Determine the [X, Y] coordinate at the center of the cell enclosing the given text.  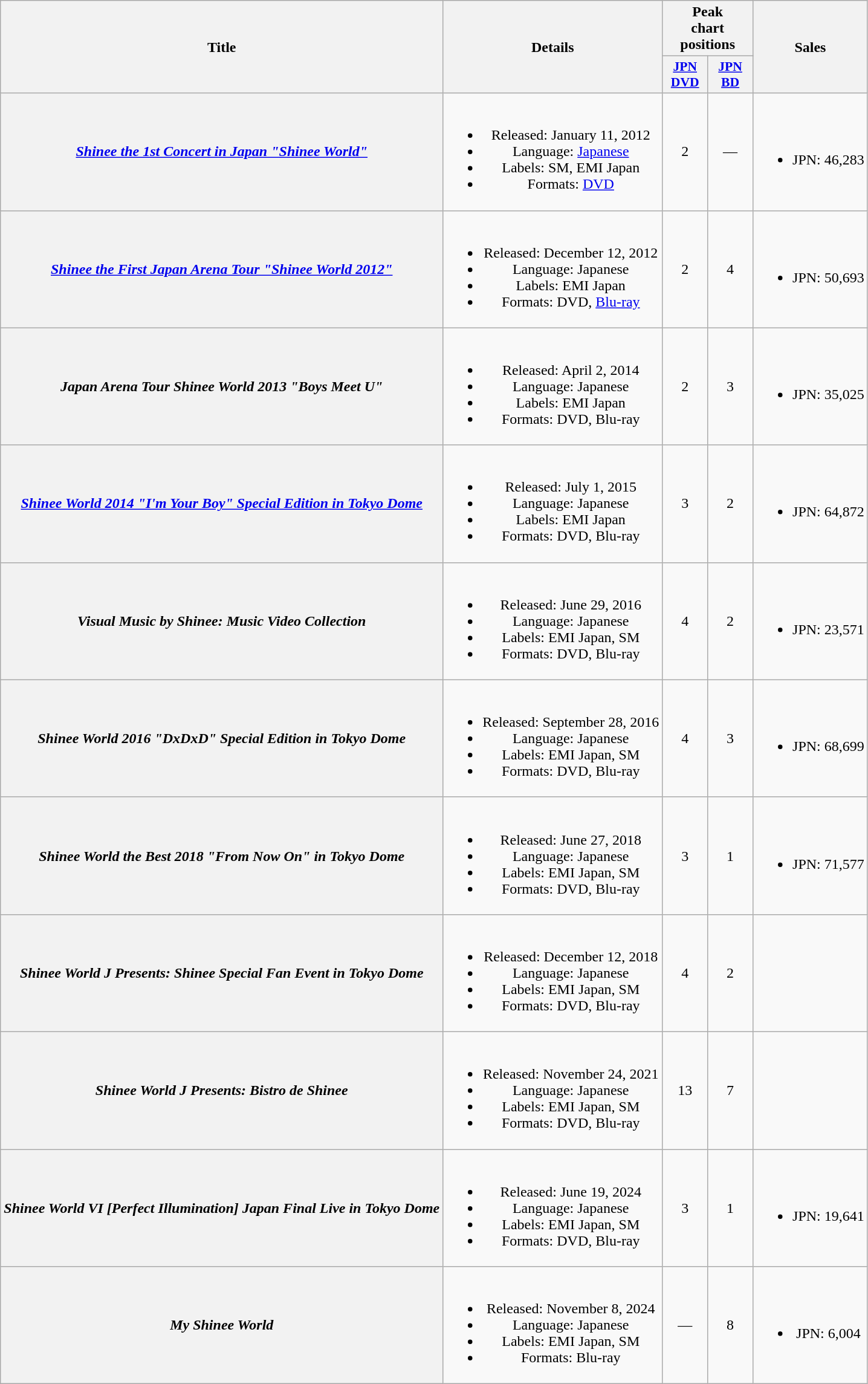
Shinee World J Presents: Shinee Special Fan Event in Tokyo Dome [222, 973]
JPN: 23,571 [811, 621]
Shinee the First Japan Arena Tour "Shinee World 2012" [222, 269]
Visual Music by Shinee: Music Video Collection [222, 621]
Sales [811, 47]
Title [222, 47]
Released: June 27, 2018Language: JapaneseLabels: EMI Japan, SMFormats: DVD, Blu-ray [552, 856]
Peakchartpositions [708, 28]
7 [730, 1090]
Japan Arena Tour Shinee World 2013 "Boys Meet U" [222, 386]
JPNBD [730, 75]
Released: January 11, 2012Language: JapaneseLabels: SM, EMI JapanFormats: DVD [552, 152]
Released: November 8, 2024Language: JapaneseLabels: EMI Japan, SMFormats: Blu-ray [552, 1325]
Released: July 1, 2015Language: JapaneseLabels: EMI JapanFormats: DVD, Blu-ray [552, 504]
JPNDVD [685, 75]
13 [685, 1090]
Details [552, 47]
Released: December 12, 2018Language: JapaneseLabels: EMI Japan, SMFormats: DVD, Blu-ray [552, 973]
Released: November 24, 2021Language: JapaneseLabels: EMI Japan, SMFormats: DVD, Blu-ray [552, 1090]
Shinee World 2014 "I'm Your Boy" Special Edition in Tokyo Dome [222, 504]
My Shinee World [222, 1325]
JPN: 68,699 [811, 738]
Shinee World J Presents: Bistro de Shinee [222, 1090]
JPN: 46,283 [811, 152]
JPN: 35,025 [811, 386]
JPN: 19,641 [811, 1207]
Shinee World 2016 "DxDxD" Special Edition in Tokyo Dome [222, 738]
JPN: 50,693 [811, 269]
Released: June 29, 2016Language: JapaneseLabels: EMI Japan, SMFormats: DVD, Blu-ray [552, 621]
Shinee the 1st Concert in Japan "Shinee World" [222, 152]
JPN: 6,004 [811, 1325]
Released: December 12, 2012Language: JapaneseLabels: EMI JapanFormats: DVD, Blu-ray [552, 269]
Released: April 2, 2014Language: JapaneseLabels: EMI JapanFormats: DVD, Blu-ray [552, 386]
Shinee World VI [Perfect Illumination] Japan Final Live in Tokyo Dome [222, 1207]
Shinee World the Best 2018 "From Now On" in Tokyo Dome [222, 856]
JPN: 71,577 [811, 856]
8 [730, 1325]
JPN: 64,872 [811, 504]
Released: June 19, 2024Language: JapaneseLabels: EMI Japan, SMFormats: DVD, Blu-ray [552, 1207]
Released: September 28, 2016Language: JapaneseLabels: EMI Japan, SMFormats: DVD, Blu-ray [552, 738]
